Return (x, y) of the center of cell containing provided text 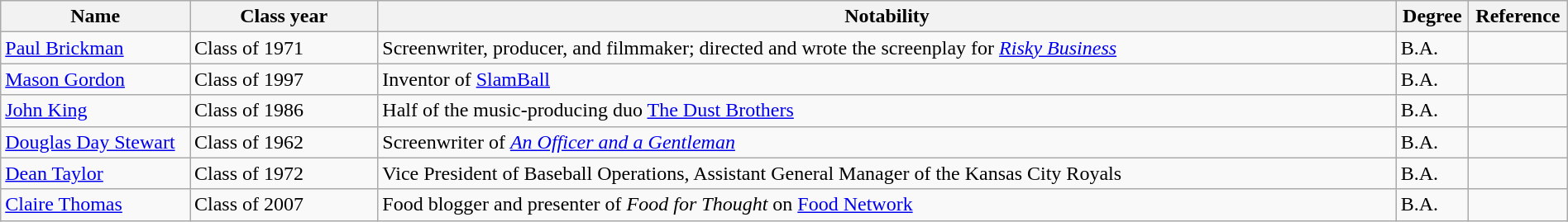
Food blogger and presenter of Food for Thought on Food Network (887, 205)
Mason Gordon (96, 79)
Douglas Day Stewart (96, 142)
Class of 1972 (284, 173)
Degree (1432, 17)
Screenwriter of An Officer and a Gentleman (887, 142)
Class of 1962 (284, 142)
Screenwriter, producer, and filmmaker; directed and wrote the screenplay for Risky Business (887, 48)
Notability (887, 17)
Dean Taylor (96, 173)
Name (96, 17)
Reference (1518, 17)
Paul Brickman (96, 48)
Class of 1997 (284, 79)
Class year (284, 17)
Inventor of SlamBall (887, 79)
Half of the music-producing duo The Dust Brothers (887, 111)
John King (96, 111)
Class of 2007 (284, 205)
Vice President of Baseball Operations, Assistant General Manager of the Kansas City Royals (887, 173)
Class of 1971 (284, 48)
Claire Thomas (96, 205)
Class of 1986 (284, 111)
